Detect which cell encompasses the target text, then output its [x, y] center coordinate. 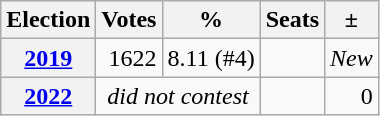
% [211, 20]
Election [48, 20]
New [352, 58]
0 [352, 96]
did not contest [178, 96]
1622 [129, 58]
2019 [48, 58]
Votes [129, 20]
8.11 (#4) [211, 58]
Seats [292, 20]
± [352, 20]
2022 [48, 96]
